From the cell containing the given text, extract its center point as [X, Y] coordinate. 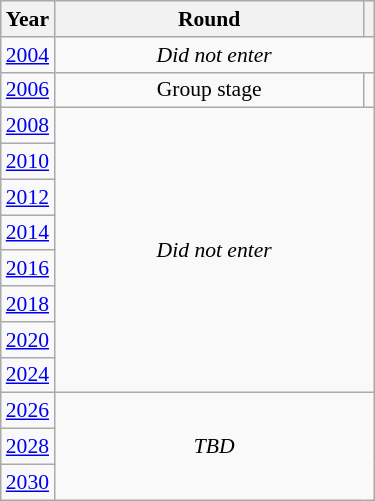
2020 [28, 340]
2006 [28, 90]
2024 [28, 375]
2016 [28, 269]
TBD [214, 446]
2030 [28, 482]
2010 [28, 162]
Year [28, 19]
2028 [28, 447]
Round [209, 19]
2008 [28, 126]
2014 [28, 233]
2018 [28, 304]
Group stage [209, 90]
2012 [28, 197]
2026 [28, 411]
2004 [28, 55]
